Search for the cell housing the specified text and yield its (x, y) center coordinate. 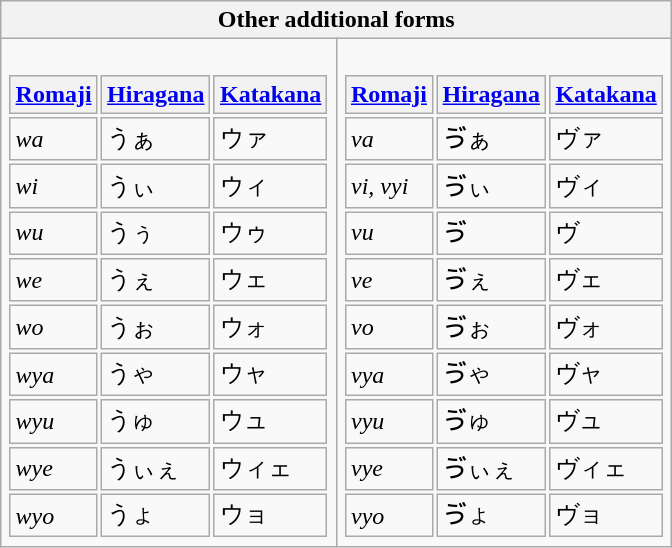
wya (54, 374)
うゃ (156, 374)
ウュ (271, 421)
ウォ (271, 327)
vyu (390, 421)
Other additional forms (336, 20)
うぅ (156, 233)
Romaji Hiragana Katakana wa うぁ ウァ wi うぃ ウィ wu うぅ ウゥ we うぇ ウェ wo うぉ ウォ wya うゃ ウャ wyu うゅ ウュ wye うぃぇ ウィェ wyo うょ ウョ (168, 292)
ヴュ (606, 421)
ゔぇ (491, 280)
ヴ (606, 233)
ウョ (271, 515)
ve (390, 280)
ゔゃ (491, 374)
ヴォ (606, 327)
wi (54, 186)
うぃ (156, 186)
ゔぃ (491, 186)
vya (390, 374)
vu (390, 233)
ウィェ (271, 468)
vye (390, 468)
wu (54, 233)
うぁ (156, 139)
うぇ (156, 280)
うぉ (156, 327)
vyo (390, 515)
ウャ (271, 374)
ゔょ (491, 515)
ゔぃぇ (491, 468)
we (54, 280)
ゔゅ (491, 421)
ウィ (271, 186)
ゔぉ (491, 327)
Romaji Hiragana Katakana va ゔぁ ヴァ vi, vyi ゔぃ ヴィ vu ゔ ヴ ve ゔぇ ヴェ vo ゔぉ ヴォ vya ゔゃ ヴャ vyu ゔゅ ヴュ vye ゔぃぇ ヴィェ vyo ゔょ ヴョ (504, 292)
vo (390, 327)
うぃぇ (156, 468)
wa (54, 139)
ヴィ (606, 186)
ゔぁ (491, 139)
うょ (156, 515)
wyo (54, 515)
wyu (54, 421)
ヴィェ (606, 468)
vi, vyi (390, 186)
ヴャ (606, 374)
wye (54, 468)
ウェ (271, 280)
ウゥ (271, 233)
ヴェ (606, 280)
ウァ (271, 139)
ヴョ (606, 515)
ゔ (491, 233)
うゅ (156, 421)
va (390, 139)
wo (54, 327)
ヴァ (606, 139)
